Extract the (x, y) coordinate from the center of the cell holding the provided text.  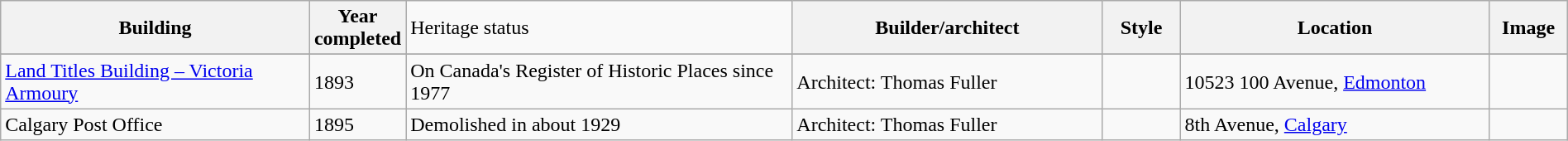
Year completed (357, 28)
10523 100 Avenue, Edmonton (1335, 81)
Style (1141, 28)
Demolished in about 1929 (599, 124)
Building (155, 28)
Calgary Post Office (155, 124)
On Canada's Register of Historic Places since 1977 (599, 81)
8th Avenue, Calgary (1335, 124)
Builder/architect (948, 28)
1893 (357, 81)
Location (1335, 28)
Image (1528, 28)
1895 (357, 124)
Land Titles Building – Victoria Armoury (155, 81)
Heritage status (599, 28)
